Detect which cell encompasses the target text, then output its [X, Y] center coordinate. 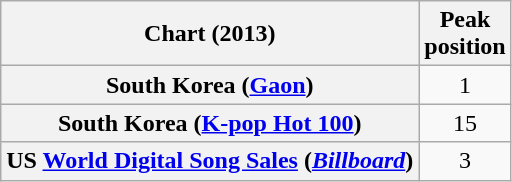
15 [465, 123]
US World Digital Song Sales (Billboard) [210, 161]
Chart (2013) [210, 34]
1 [465, 85]
South Korea (K-pop Hot 100) [210, 123]
3 [465, 161]
Peakposition [465, 34]
South Korea (Gaon) [210, 85]
